Scan for the cell matching the given text and deliver its (x, y) coordinate at center. 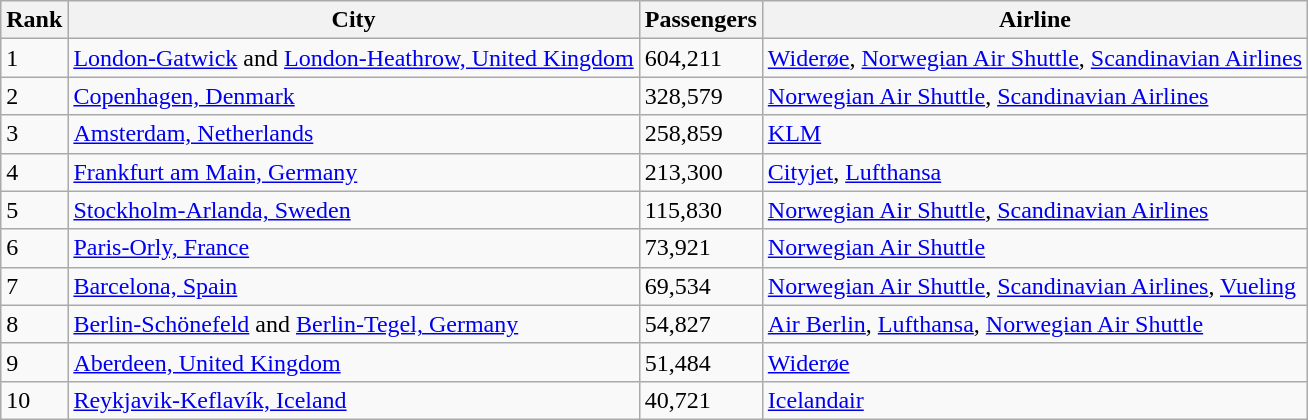
4 (34, 172)
London-Gatwick and London-Heathrow, United Kingdom (354, 58)
Norwegian Air Shuttle (1034, 248)
Passengers (700, 20)
Aberdeen, United Kingdom (354, 362)
KLM (1034, 134)
Air Berlin, Lufthansa, Norwegian Air Shuttle (1034, 324)
40,721 (700, 400)
Cityjet, Lufthansa (1034, 172)
115,830 (700, 210)
Frankfurt am Main, Germany (354, 172)
73,921 (700, 248)
7 (34, 286)
51,484 (700, 362)
258,859 (700, 134)
Reykjavik-Keflavík, Iceland (354, 400)
Norwegian Air Shuttle, Scandinavian Airlines, Vueling (1034, 286)
1 (34, 58)
3 (34, 134)
City (354, 20)
Barcelona, Spain (354, 286)
213,300 (700, 172)
10 (34, 400)
Rank (34, 20)
9 (34, 362)
Berlin-Schönefeld and Berlin-Tegel, Germany (354, 324)
Copenhagen, Denmark (354, 96)
Widerøe (1034, 362)
5 (34, 210)
6 (34, 248)
8 (34, 324)
328,579 (700, 96)
Stockholm-Arlanda, Sweden (354, 210)
Widerøe, Norwegian Air Shuttle, Scandinavian Airlines (1034, 58)
Airline (1034, 20)
2 (34, 96)
604,211 (700, 58)
Icelandair (1034, 400)
Amsterdam, Netherlands (354, 134)
54,827 (700, 324)
69,534 (700, 286)
Paris-Orly, France (354, 248)
